Scan for the cell matching the given text and deliver its [X, Y] coordinate at center. 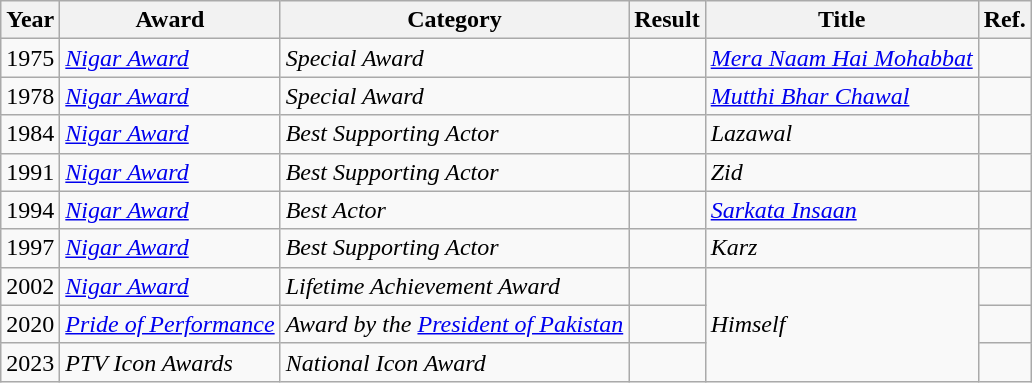
Result [667, 20]
Lifetime Achievement Award [454, 286]
1975 [30, 58]
Karz [842, 248]
Category [454, 20]
Best Actor [454, 210]
1978 [30, 96]
Zid [842, 172]
1991 [30, 172]
1994 [30, 210]
Award by the President of Pakistan [454, 324]
Mera Naam Hai Mohabbat [842, 58]
National Icon Award [454, 362]
Himself [842, 324]
Sarkata Insaan [842, 210]
2023 [30, 362]
Ref. [1004, 20]
1984 [30, 134]
Lazawal [842, 134]
2020 [30, 324]
Title [842, 20]
Pride of Performance [170, 324]
Mutthi Bhar Chawal [842, 96]
Year [30, 20]
Award [170, 20]
PTV Icon Awards [170, 362]
1997 [30, 248]
2002 [30, 286]
